Determine the [x, y] coordinate at the center of the cell enclosing the given text.  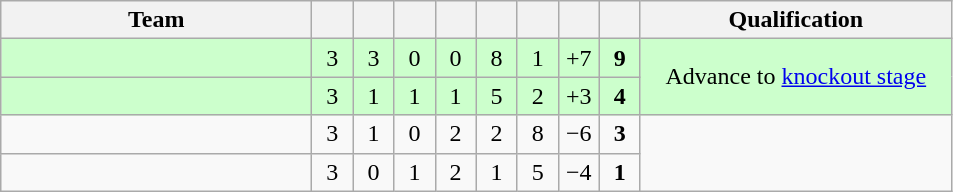
Advance to knockout stage [796, 77]
Qualification [796, 20]
−4 [578, 172]
Team [156, 20]
+3 [578, 96]
4 [620, 96]
−6 [578, 134]
9 [620, 58]
+7 [578, 58]
